Search for the cell housing the specified text and yield its (x, y) center coordinate. 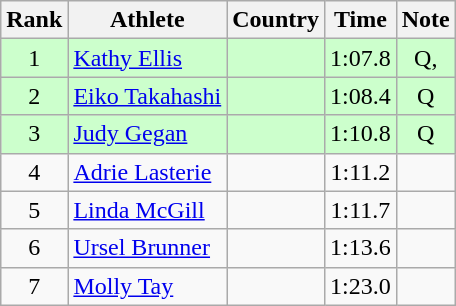
1:11.2 (360, 172)
Time (360, 20)
2 (34, 96)
6 (34, 248)
Linda McGill (148, 210)
Eiko Takahashi (148, 96)
Rank (34, 20)
3 (34, 134)
4 (34, 172)
1 (34, 58)
Country (276, 20)
Kathy Ellis (148, 58)
1:11.7 (360, 210)
Q, (426, 58)
5 (34, 210)
Athlete (148, 20)
1:08.4 (360, 96)
1:07.8 (360, 58)
7 (34, 286)
1:13.6 (360, 248)
1:23.0 (360, 286)
Judy Gegan (148, 134)
1:10.8 (360, 134)
Adrie Lasterie (148, 172)
Ursel Brunner (148, 248)
Molly Tay (148, 286)
Note (426, 20)
